Output the [x, y] coordinate of the center of the cell containing the given text.  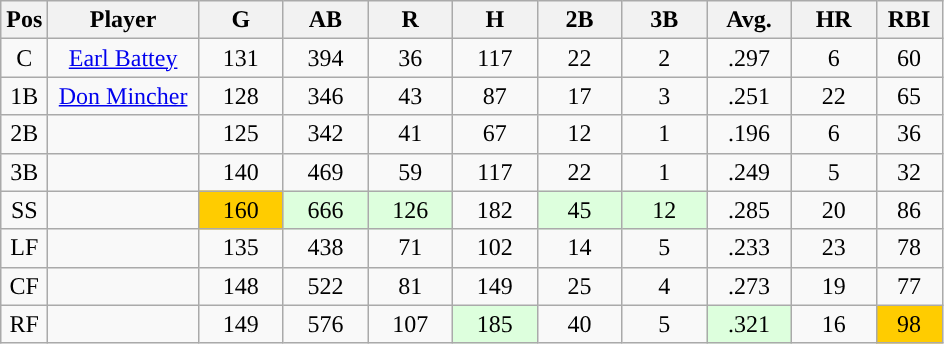
148 [240, 286]
HR [834, 20]
.273 [750, 286]
25 [580, 286]
342 [326, 134]
394 [326, 58]
125 [240, 134]
.196 [750, 134]
131 [240, 58]
R [410, 20]
14 [580, 248]
RF [24, 324]
45 [580, 210]
23 [834, 248]
4 [664, 286]
19 [834, 286]
65 [909, 96]
346 [326, 96]
185 [496, 324]
40 [580, 324]
71 [410, 248]
16 [834, 324]
Avg. [750, 20]
AB [326, 20]
20 [834, 210]
182 [496, 210]
Earl Battey [124, 58]
469 [326, 172]
G [240, 20]
.321 [750, 324]
135 [240, 248]
67 [496, 134]
43 [410, 96]
438 [326, 248]
.251 [750, 96]
17 [580, 96]
60 [909, 58]
Player [124, 20]
59 [410, 172]
666 [326, 210]
2 [664, 58]
1B [24, 96]
H [496, 20]
98 [909, 324]
522 [326, 286]
41 [410, 134]
.297 [750, 58]
Don Mincher [124, 96]
SS [24, 210]
160 [240, 210]
Pos [24, 20]
C [24, 58]
32 [909, 172]
128 [240, 96]
CF [24, 286]
LF [24, 248]
3 [664, 96]
78 [909, 248]
.233 [750, 248]
126 [410, 210]
77 [909, 286]
.285 [750, 210]
.249 [750, 172]
86 [909, 210]
RBI [909, 20]
140 [240, 172]
107 [410, 324]
81 [410, 286]
576 [326, 324]
87 [496, 96]
102 [496, 248]
